Detect which cell encompasses the target text, then output its (X, Y) center coordinate. 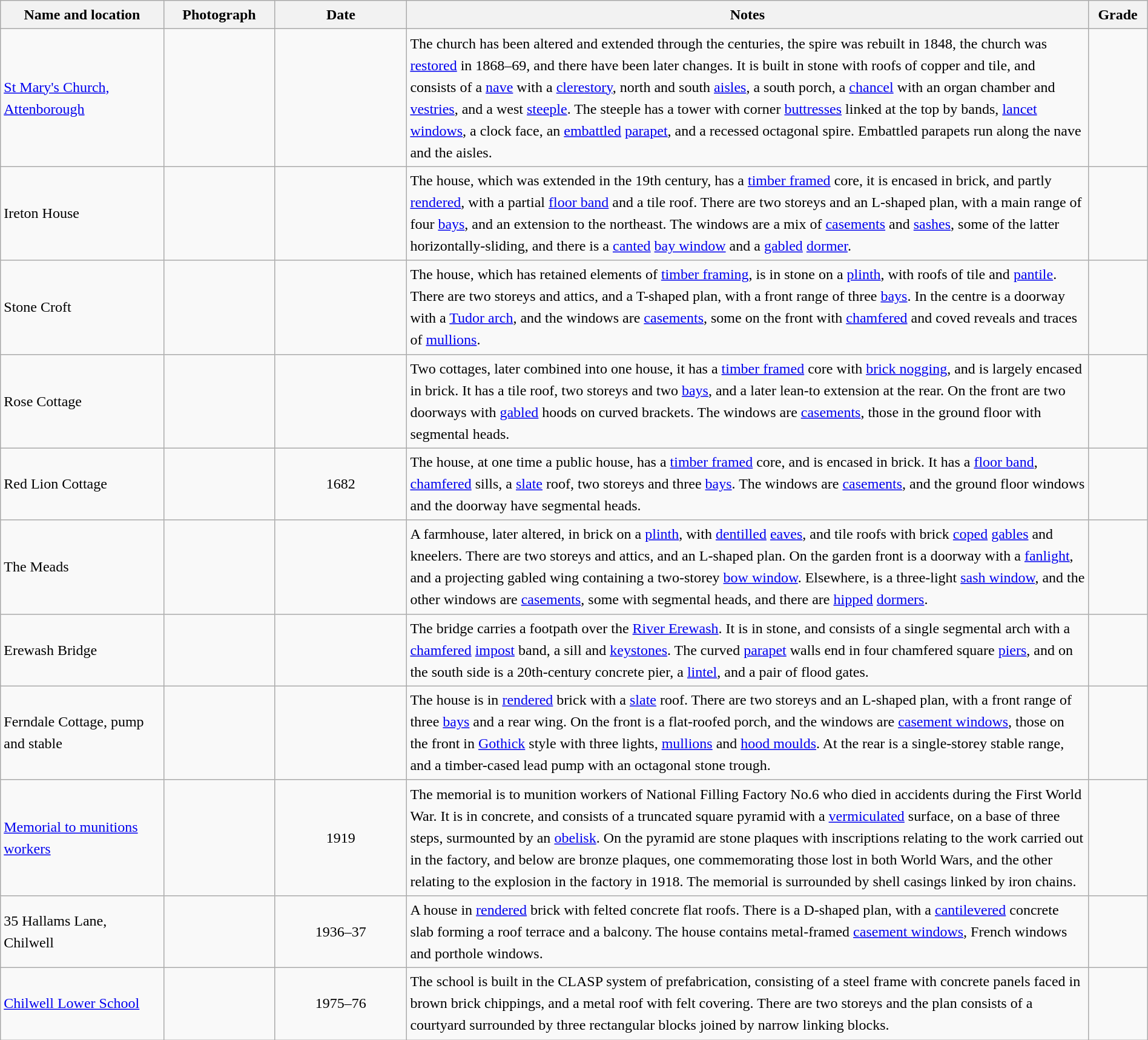
Photograph (219, 15)
Ireton House (82, 213)
1919 (341, 838)
The Meads (82, 567)
Name and location (82, 15)
Memorial to munitions workers (82, 838)
1682 (341, 484)
Erewash Bridge (82, 650)
Red Lion Cottage (82, 484)
Ferndale Cottage, pump and stable (82, 732)
Rose Cottage (82, 401)
35 Hallams Lane, Chilwell (82, 931)
Grade (1118, 15)
Notes (747, 15)
1936–37 (341, 931)
Stone Croft (82, 308)
Date (341, 15)
St Mary's Church, Attenborough (82, 98)
Chilwell Lower School (82, 1004)
1975–76 (341, 1004)
